For the text-containing cell, return its midpoint in [X, Y] coordinate format. 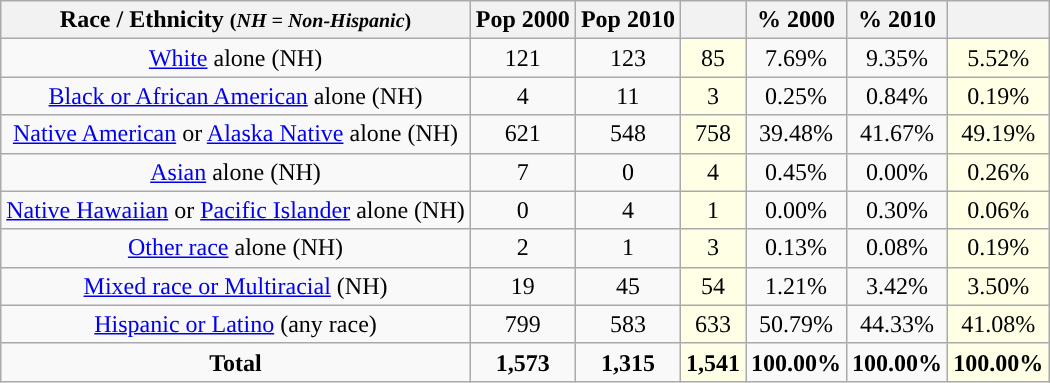
7.69% [796, 58]
11 [628, 96]
0.13% [796, 248]
85 [712, 58]
758 [712, 134]
123 [628, 58]
621 [522, 134]
49.19% [998, 134]
19 [522, 286]
0.84% [898, 96]
% 2010 [898, 20]
121 [522, 58]
0.30% [898, 210]
3.50% [998, 286]
7 [522, 172]
0.25% [796, 96]
Total [236, 362]
799 [522, 324]
39.48% [796, 134]
Black or African American alone (NH) [236, 96]
0.45% [796, 172]
50.79% [796, 324]
Native Hawaiian or Pacific Islander alone (NH) [236, 210]
1,315 [628, 362]
Hispanic or Latino (any race) [236, 324]
Pop 2010 [628, 20]
1,541 [712, 362]
0.08% [898, 248]
1,573 [522, 362]
44.33% [898, 324]
583 [628, 324]
Native American or Alaska Native alone (NH) [236, 134]
54 [712, 286]
633 [712, 324]
548 [628, 134]
41.08% [998, 324]
Mixed race or Multiracial (NH) [236, 286]
41.67% [898, 134]
Pop 2000 [522, 20]
3.42% [898, 286]
5.52% [998, 58]
9.35% [898, 58]
45 [628, 286]
Other race alone (NH) [236, 248]
2 [522, 248]
% 2000 [796, 20]
White alone (NH) [236, 58]
0.26% [998, 172]
1.21% [796, 286]
0.06% [998, 210]
Race / Ethnicity (NH = Non-Hispanic) [236, 20]
Asian alone (NH) [236, 172]
